For the text-containing cell, return its midpoint in [X, Y] coordinate format. 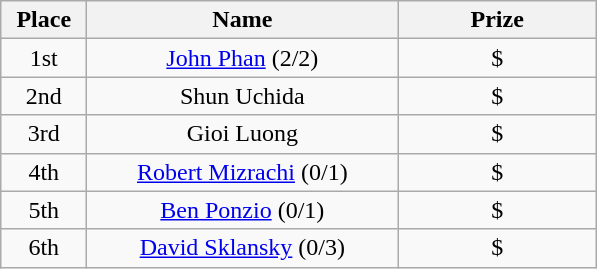
5th [44, 210]
John Phan (2/2) [242, 58]
Ben Ponzio (0/1) [242, 210]
Name [242, 20]
4th [44, 172]
Prize [498, 20]
2nd [44, 96]
Shun Uchida [242, 96]
Place [44, 20]
1st [44, 58]
6th [44, 248]
David Sklansky (0/3) [242, 248]
Robert Mizrachi (0/1) [242, 172]
3rd [44, 134]
Gioi Luong [242, 134]
